Identify which cell holds the provided text, then report its [X, Y] central coordinate. 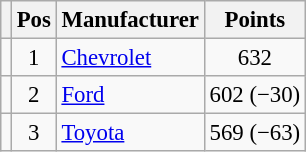
Manufacturer [130, 20]
Ford [130, 95]
3 [34, 133]
2 [34, 95]
632 [254, 58]
569 (−63) [254, 133]
Chevrolet [130, 58]
1 [34, 58]
Points [254, 20]
Pos [34, 20]
602 (−30) [254, 95]
Toyota [130, 133]
